Find where the given text appears and provide that cell's center as (x, y) coordinate. 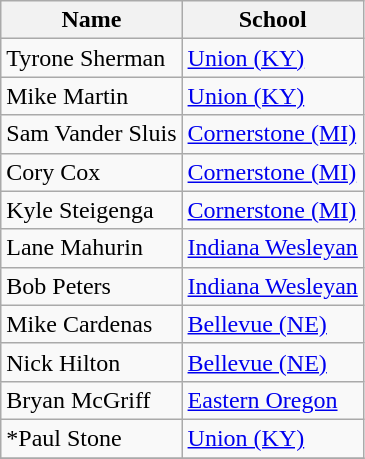
Nick Hilton (92, 362)
Bryan McGriff (92, 400)
Name (92, 20)
Sam Vander Sluis (92, 134)
Mike Cardenas (92, 324)
Tyrone Sherman (92, 58)
Eastern Oregon (272, 400)
School (272, 20)
Bob Peters (92, 286)
*Paul Stone (92, 438)
Lane Mahurin (92, 248)
Kyle Steigenga (92, 210)
Mike Martin (92, 96)
Cory Cox (92, 172)
